Capture the cell that displays the provided text and extract its [X, Y] central coordinate. 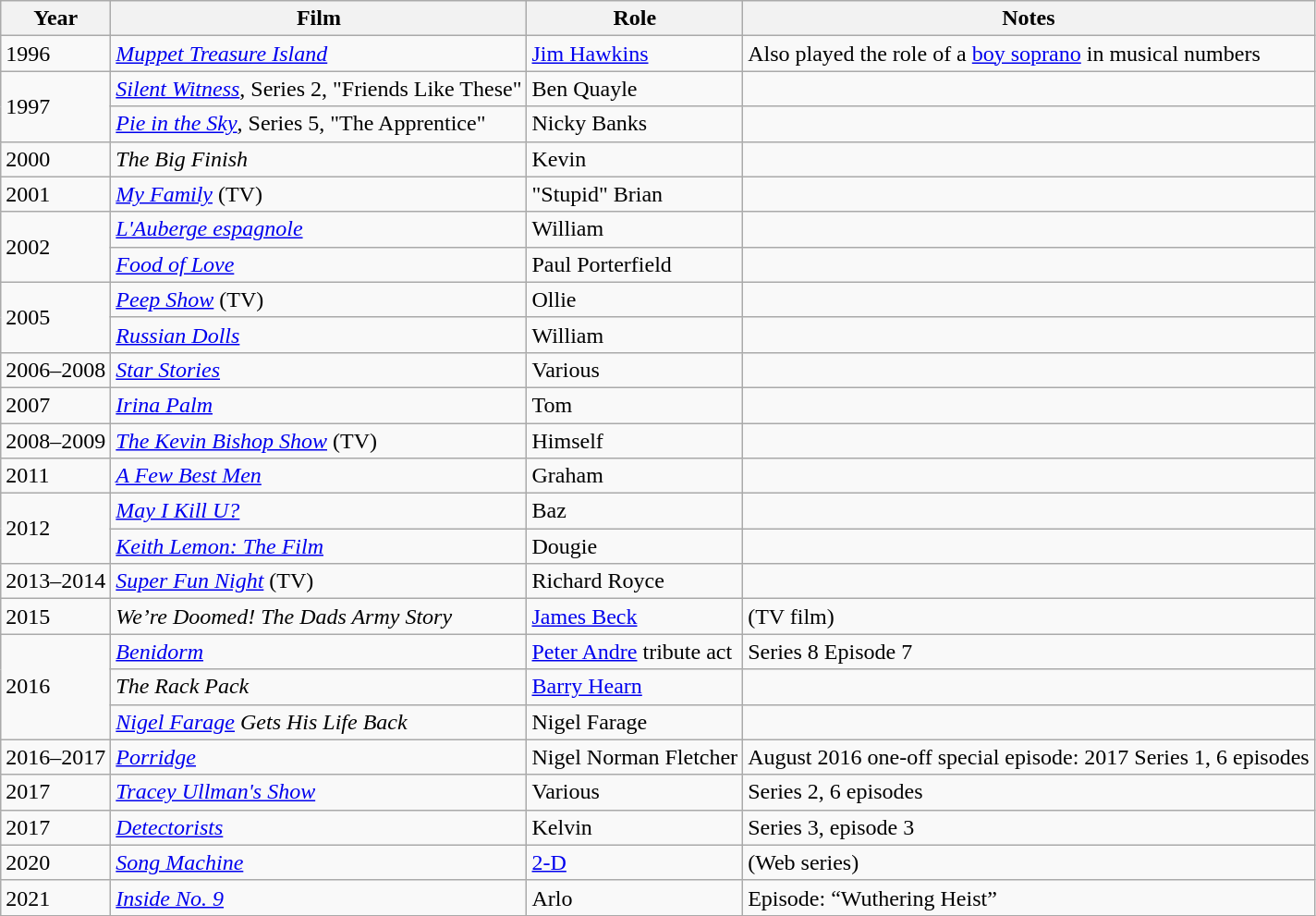
May I Kill U? [319, 511]
2005 [55, 317]
2020 [55, 862]
Arlo [635, 898]
Benidorm [319, 652]
Notes [1030, 18]
Kelvin [635, 827]
Nigel Farage Gets His Life Back [319, 722]
The Kevin Bishop Show (TV) [319, 441]
2008–2009 [55, 441]
Graham [635, 476]
2021 [55, 898]
1996 [55, 54]
(TV film) [1030, 617]
2016–2017 [55, 757]
Episode: “Wuthering Heist” [1030, 898]
Series 3, episode 3 [1030, 827]
Nigel Norman Fletcher [635, 757]
1997 [55, 106]
Dougie [635, 546]
We’re Doomed! The Dads Army Story [319, 617]
Inside No. 9 [319, 898]
2013–2014 [55, 581]
Baz [635, 511]
2011 [55, 476]
2012 [55, 529]
Irina Palm [319, 405]
Nigel Farage [635, 722]
The Big Finish [319, 159]
Year [55, 18]
"Stupid" Brian [635, 194]
Also played the role of a boy soprano in musical numbers [1030, 54]
Ben Quayle [635, 89]
Peter Andre tribute act [635, 652]
2-D [635, 862]
2007 [55, 405]
A Few Best Men [319, 476]
Nicky Banks [635, 124]
(Web series) [1030, 862]
L'Auberge espagnole [319, 229]
Barry Hearn [635, 687]
The Rack Pack [319, 687]
Muppet Treasure Island [319, 54]
Paul Porterfield [635, 264]
Jim Hawkins [635, 54]
Song Machine [319, 862]
Series 8 Episode 7 [1030, 652]
James Beck [635, 617]
2006–2008 [55, 370]
Food of Love [319, 264]
Pie in the Sky, Series 5, "The Apprentice" [319, 124]
Russian Dolls [319, 335]
Keith Lemon: The Film [319, 546]
2002 [55, 247]
Series 2, 6 episodes [1030, 792]
August 2016 one-off special episode: 2017 Series 1, 6 episodes [1030, 757]
Super Fun Night (TV) [319, 581]
2015 [55, 617]
Peep Show (TV) [319, 299]
Tom [635, 405]
Richard Royce [635, 581]
Tracey Ullman's Show [319, 792]
Detectorists [319, 827]
Role [635, 18]
Porridge [319, 757]
Himself [635, 441]
Film [319, 18]
Star Stories [319, 370]
My Family (TV) [319, 194]
2001 [55, 194]
Silent Witness, Series 2, "Friends Like These" [319, 89]
2000 [55, 159]
Kevin [635, 159]
2016 [55, 687]
Ollie [635, 299]
